From the cell containing the given text, extract its center point as (X, Y) coordinate. 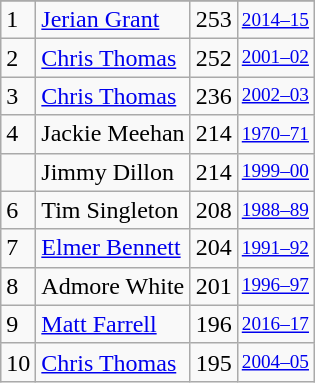
201 (214, 286)
1970–71 (275, 134)
Jerian Grant (113, 20)
253 (214, 20)
252 (214, 58)
2002–03 (275, 96)
4 (18, 134)
10 (18, 362)
7 (18, 248)
Jimmy Dillon (113, 172)
1999–00 (275, 172)
2014–15 (275, 20)
236 (214, 96)
Tim Singleton (113, 210)
1988–89 (275, 210)
2 (18, 58)
6 (18, 210)
2001–02 (275, 58)
195 (214, 362)
208 (214, 210)
2016–17 (275, 324)
2004–05 (275, 362)
8 (18, 286)
204 (214, 248)
1 (18, 20)
3 (18, 96)
196 (214, 324)
9 (18, 324)
Admore White (113, 286)
1996–97 (275, 286)
1991–92 (275, 248)
Matt Farrell (113, 324)
Elmer Bennett (113, 248)
Jackie Meehan (113, 134)
